Detect which cell encompasses the target text, then output its [x, y] center coordinate. 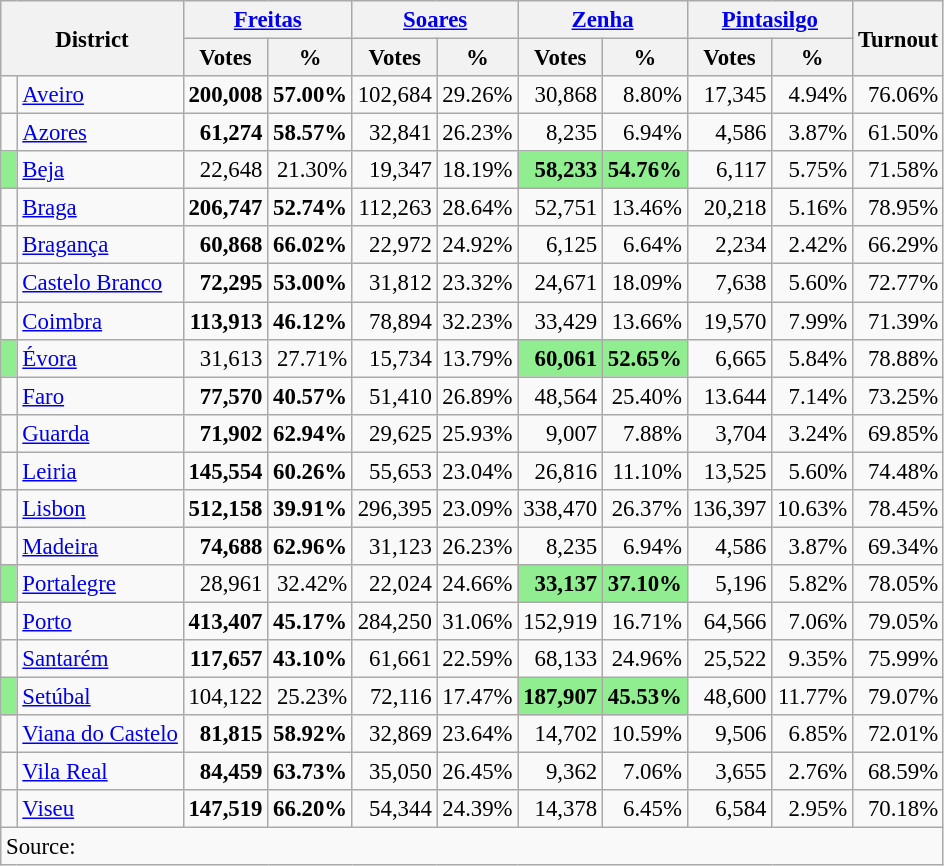
Setúbal [100, 697]
5.75% [812, 170]
Castelo Branco [100, 283]
29,625 [394, 433]
5.84% [812, 358]
117,657 [226, 659]
54.76% [646, 170]
7.88% [646, 433]
71,902 [226, 433]
6.85% [812, 734]
63.73% [310, 772]
2,234 [730, 245]
26.37% [646, 509]
69.34% [898, 546]
46.12% [310, 321]
22,972 [394, 245]
206,747 [226, 208]
Freitas [268, 20]
62.94% [310, 433]
7.99% [812, 321]
57.00% [310, 95]
24.39% [478, 809]
338,470 [560, 509]
Leiria [100, 471]
71.58% [898, 170]
52.74% [310, 208]
69.85% [898, 433]
13.46% [646, 208]
8.80% [646, 95]
14,378 [560, 809]
24.92% [478, 245]
2.42% [812, 245]
23.04% [478, 471]
23.32% [478, 283]
61.50% [898, 133]
78.45% [898, 509]
Viana do Castelo [100, 734]
29.26% [478, 95]
72,295 [226, 283]
22.59% [478, 659]
7,638 [730, 283]
74,688 [226, 546]
70.18% [898, 809]
39.91% [310, 509]
84,459 [226, 772]
21.30% [310, 170]
72.01% [898, 734]
22,024 [394, 584]
68,133 [560, 659]
26.89% [478, 396]
32,841 [394, 133]
5.16% [812, 208]
3.24% [812, 433]
72,116 [394, 697]
104,122 [226, 697]
6,665 [730, 358]
32.42% [310, 584]
78.05% [898, 584]
147,519 [226, 809]
Braga [100, 208]
68.59% [898, 772]
79.05% [898, 621]
136,397 [730, 509]
3,704 [730, 433]
15,734 [394, 358]
Santarém [100, 659]
31,812 [394, 283]
78,894 [394, 321]
9,362 [560, 772]
51,410 [394, 396]
13.79% [478, 358]
Évora [100, 358]
66.29% [898, 245]
6,117 [730, 170]
Portalegre [100, 584]
11.77% [812, 697]
Guarda [100, 433]
413,407 [226, 621]
45.17% [310, 621]
14,702 [560, 734]
78.95% [898, 208]
43.10% [310, 659]
33,429 [560, 321]
Aveiro [100, 95]
Coimbra [100, 321]
2.76% [812, 772]
26.45% [478, 772]
6,125 [560, 245]
145,554 [226, 471]
60,868 [226, 245]
3,655 [730, 772]
28.64% [478, 208]
71.39% [898, 321]
76.06% [898, 95]
Porto [100, 621]
25.93% [478, 433]
296,395 [394, 509]
Vila Real [100, 772]
31,613 [226, 358]
52.65% [646, 358]
6.64% [646, 245]
58,233 [560, 170]
61,274 [226, 133]
31,123 [394, 546]
Zenha [602, 20]
113,913 [226, 321]
Beja [100, 170]
2.95% [812, 809]
18.09% [646, 283]
23.64% [478, 734]
32,869 [394, 734]
284,250 [394, 621]
72.77% [898, 283]
Lisbon [100, 509]
40.57% [310, 396]
60,061 [560, 358]
18.19% [478, 170]
52,751 [560, 208]
5,196 [730, 584]
81,815 [226, 734]
33,137 [560, 584]
Source: [472, 847]
26,816 [560, 471]
20,218 [730, 208]
62.96% [310, 546]
53.00% [310, 283]
152,919 [560, 621]
31.06% [478, 621]
24.96% [646, 659]
187,907 [560, 697]
Azores [100, 133]
25.23% [310, 697]
19,347 [394, 170]
61,661 [394, 659]
Pintasilgo [770, 20]
102,684 [394, 95]
77,570 [226, 396]
Viseu [100, 809]
Madeira [100, 546]
58.92% [310, 734]
66.20% [310, 809]
73.25% [898, 396]
54,344 [394, 809]
45.53% [646, 697]
64,566 [730, 621]
11.10% [646, 471]
512,158 [226, 509]
Soares [434, 20]
200,008 [226, 95]
7.14% [812, 396]
10.63% [812, 509]
District [92, 38]
37.10% [646, 584]
66.02% [310, 245]
35,050 [394, 772]
24,671 [560, 283]
30,868 [560, 95]
25.40% [646, 396]
25,522 [730, 659]
28,961 [226, 584]
24.66% [478, 584]
13.644 [730, 396]
60.26% [310, 471]
Turnout [898, 38]
Bragança [100, 245]
10.59% [646, 734]
13.66% [646, 321]
112,263 [394, 208]
17.47% [478, 697]
6,584 [730, 809]
74.48% [898, 471]
75.99% [898, 659]
9.35% [812, 659]
32.23% [478, 321]
79.07% [898, 697]
4.94% [812, 95]
27.71% [310, 358]
22,648 [226, 170]
16.71% [646, 621]
5.82% [812, 584]
19,570 [730, 321]
9,007 [560, 433]
48,600 [730, 697]
13,525 [730, 471]
6.45% [646, 809]
17,345 [730, 95]
78.88% [898, 358]
23.09% [478, 509]
Faro [100, 396]
9,506 [730, 734]
48,564 [560, 396]
55,653 [394, 471]
58.57% [310, 133]
